Find where the given text appears and provide that cell's center as (x, y) coordinate. 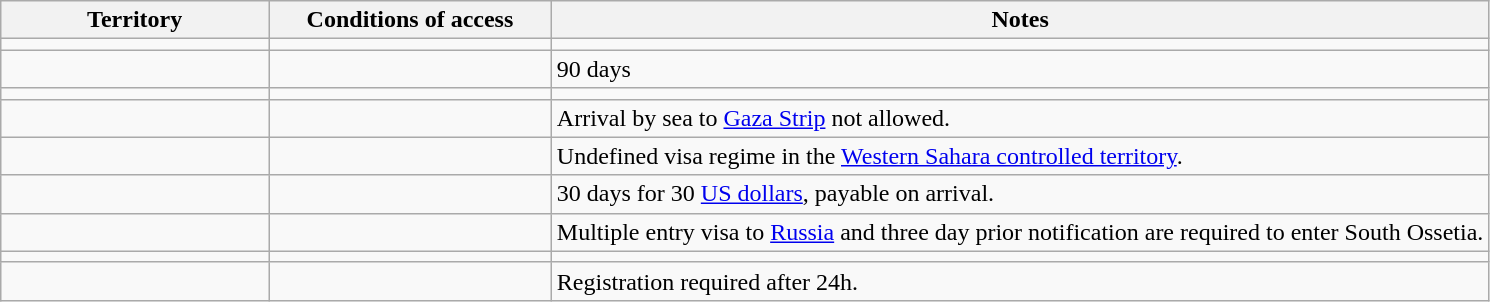
90 days (1020, 69)
Conditions of access (410, 20)
Registration required after 24h. (1020, 281)
Arrival by sea to Gaza Strip not allowed. (1020, 118)
30 days for 30 US dollars, payable on arrival. (1020, 194)
Notes (1020, 20)
Undefined visa regime in the Western Sahara controlled territory. (1020, 156)
Territory (135, 20)
Multiple entry visa to Russia and three day prior notification are required to enter South Ossetia. (1020, 232)
